For the text-containing cell, return its midpoint in [x, y] coordinate format. 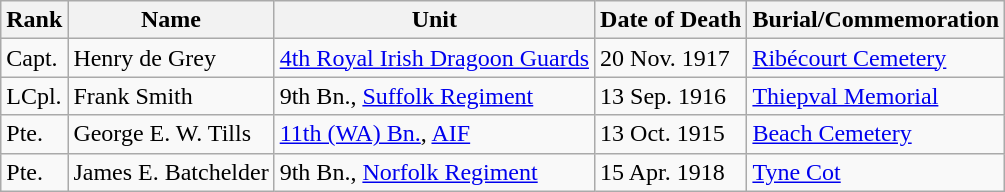
9th Bn., Suffolk Regiment [434, 96]
LCpl. [34, 96]
9th Bn., Norfolk Regiment [434, 172]
George E. W. Tills [171, 134]
Unit [434, 20]
11th (WA) Bn., AIF [434, 134]
Date of Death [671, 20]
Henry de Grey [171, 58]
Ribécourt Cemetery [876, 58]
13 Oct. 1915 [671, 134]
Burial/Commemoration [876, 20]
20 Nov. 1917 [671, 58]
Tyne Cot [876, 172]
James E. Batchelder [171, 172]
13 Sep. 1916 [671, 96]
Beach Cemetery [876, 134]
Capt. [34, 58]
15 Apr. 1918 [671, 172]
Frank Smith [171, 96]
4th Royal Irish Dragoon Guards [434, 58]
Name [171, 20]
Rank [34, 20]
Thiepval Memorial [876, 96]
